Identify which cell holds the provided text, then report its [X, Y] central coordinate. 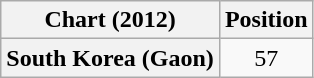
Chart (2012) [110, 20]
Position [266, 20]
South Korea (Gaon) [110, 58]
57 [266, 58]
